Scan for the cell matching the given text and deliver its (x, y) coordinate at center. 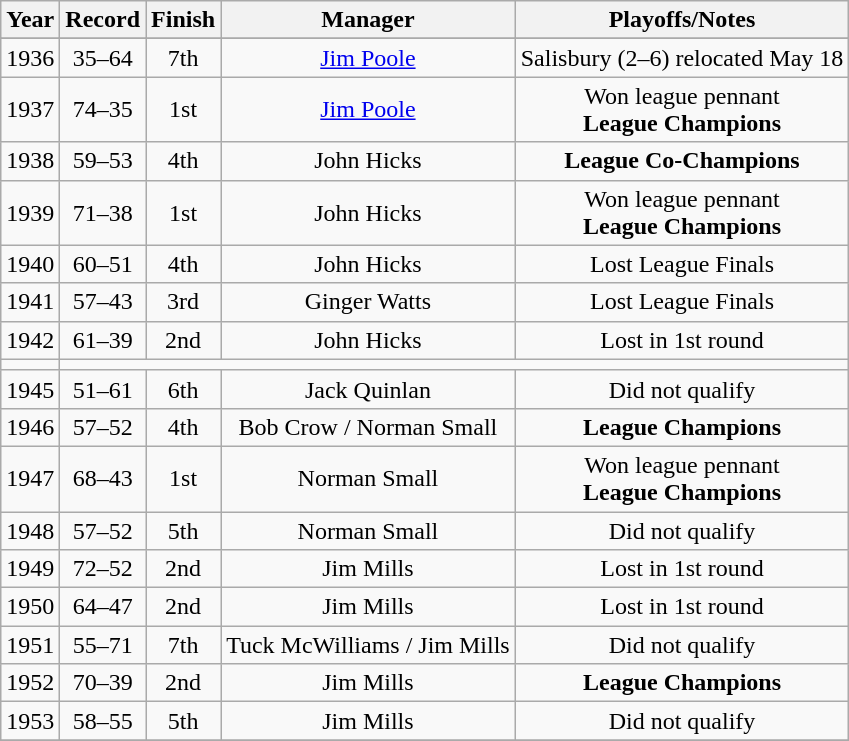
1945 (30, 389)
Salisbury (2–6) relocated May 18 (682, 58)
1951 (30, 645)
70–39 (103, 683)
Tuck McWilliams / Jim Mills (368, 645)
64–47 (103, 607)
60–51 (103, 264)
35–64 (103, 58)
68–43 (103, 478)
Ginger Watts (368, 302)
Bob Crow / Norman Small (368, 427)
6th (184, 389)
57–43 (103, 302)
1949 (30, 569)
74–35 (103, 110)
1939 (30, 212)
1953 (30, 721)
71–38 (103, 212)
61–39 (103, 340)
1937 (30, 110)
58–55 (103, 721)
55–71 (103, 645)
Playoffs/Notes (682, 20)
1952 (30, 683)
1940 (30, 264)
1946 (30, 427)
51–61 (103, 389)
Record (103, 20)
Finish (184, 20)
League Co-Champions (682, 161)
Jack Quinlan (368, 389)
1936 (30, 58)
1948 (30, 531)
Year (30, 20)
72–52 (103, 569)
59–53 (103, 161)
1942 (30, 340)
3rd (184, 302)
1947 (30, 478)
Manager (368, 20)
1938 (30, 161)
1941 (30, 302)
1950 (30, 607)
